Scan for the cell matching the given text and deliver its (x, y) coordinate at center. 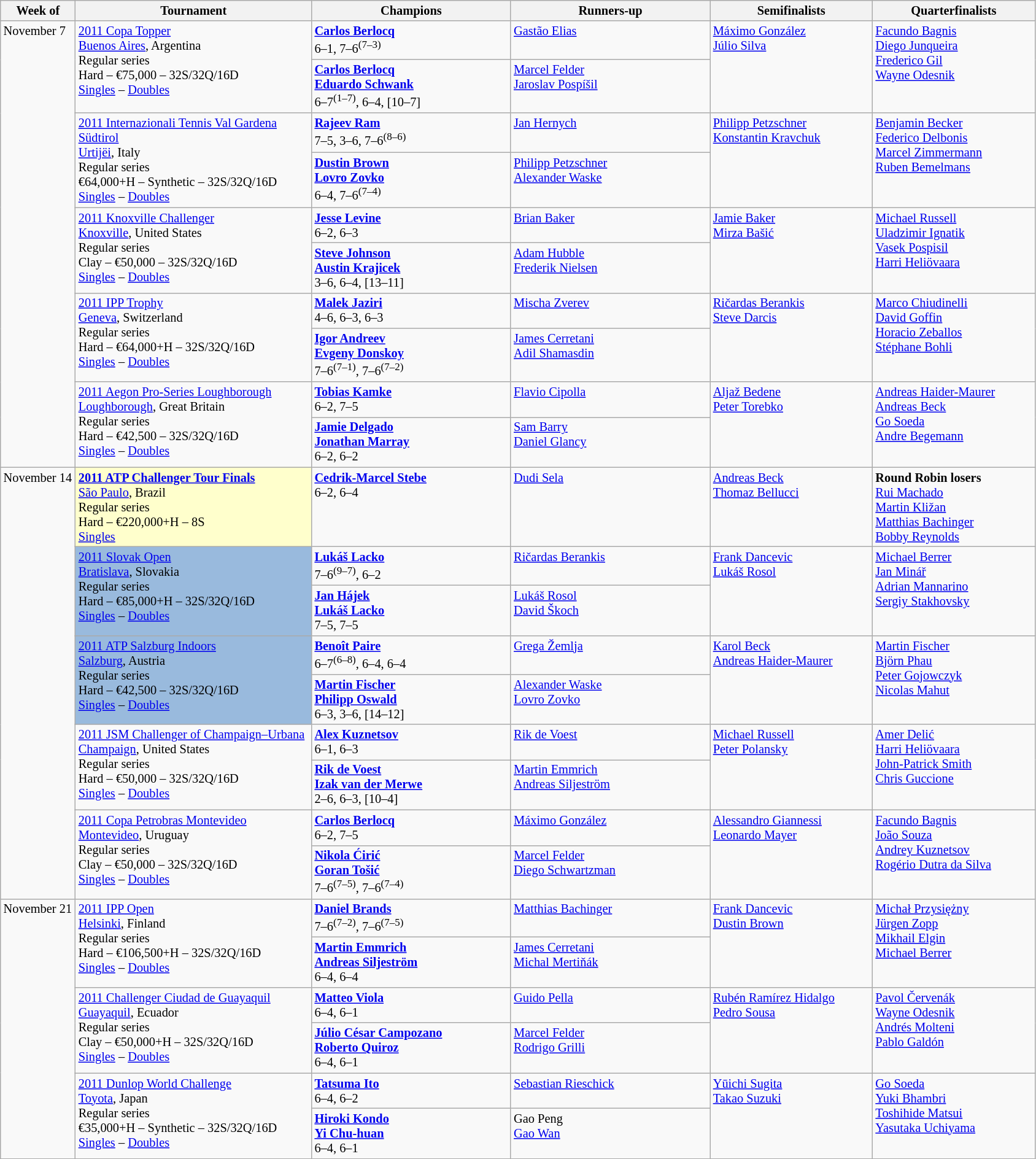
Alexander Waske Lovro Zovko (610, 699)
2011 Aegon Pro-Series Loughborough Loughborough, Great BritainRegular seriesHard – €42,500 – 32S/32Q/16DSingles – Doubles (194, 424)
Máximo González (610, 828)
2011 IPP Open Helsinki, FinlandRegular seriesHard – €106,500+H – 32S/32Q/16DSingles – Doubles (194, 943)
November 7 (38, 244)
Alex Kuznetsov6–1, 6–3 (411, 742)
Round Robin losers Rui Machado Martin Kližan Matthias Bachinger Bobby Reynolds (954, 507)
Máximo González Júlio Silva (792, 67)
Semifinalists (792, 10)
James Cerretani Adil Shamasdin (610, 355)
James Cerretani Michal Mertiňák (610, 963)
Runners-up (610, 10)
Benjamin Becker Federico Delbonis Marcel Zimmermann Ruben Bemelmans (954, 160)
Matteo Viola6–4, 6–1 (411, 1005)
Michael Berrer Jan Minář Adrian Mannarino Sergiy Stakhovsky (954, 591)
Philipp Petzschner Konstantin Kravchuk (792, 160)
Facundo Bagnis João Souza Andrey Kuznetsov Rogério Dutra da Silva (954, 855)
Philipp Petzschner Alexander Waske (610, 179)
Carlos Berlocq6–1, 7–6(7–3) (411, 41)
Malek Jaziri4–6, 6–3, 6–3 (411, 311)
Tatsuma Ito6–4, 6–2 (411, 1091)
2011 JSM Challenger of Champaign–Urbana Champaign, United StatesRegular seriesHard – €50,000 – 32S/32Q/16DSingles – Doubles (194, 767)
Grega Žemlja (610, 654)
Hiroki Kondo Yi Chu-huan6–4, 6–1 (411, 1133)
Quarterfinalists (954, 10)
Steve Johnson Austin Krajicek3–6, 6–4, [13–11] (411, 268)
Ričardas Berankis Steve Darcis (792, 338)
2011 Copa Topper Buenos Aires, ArgentinaRegular seriesHard – €75,000 – 32S/32Q/16DSingles – Doubles (194, 67)
Tournament (194, 10)
Michał Przysiężny Jürgen Zopp Mikhail Elgin Michael Berrer (954, 943)
Mischa Zverev (610, 311)
Facundo Bagnis Diego Junqueira Frederico Gil Wayne Odesnik (954, 67)
2011 Knoxville ChallengerKnoxville, United StatesRegular seriesClay – €50,000 – 32S/32Q/16DSingles – Doubles (194, 250)
Gastão Elias (610, 41)
Lukáš Rosol David Škoch (610, 610)
Martin Emmrich Andreas Siljeström6–4, 6–4 (411, 963)
Marcel Felder Rodrigo Grilli (610, 1048)
Go Soeda Yuki Bhambri Toshihide Matsui Yasutaka Uchiyama (954, 1116)
Cedrik-Marcel Stebe6–2, 6–4 (411, 507)
Michael Russell Uladzimir Ignatik Vasek Pospisil Harri Heliövaara (954, 250)
2011 IPP Trophy Geneva, SwitzerlandRegular seriesHard – €64,000+H – 32S/32Q/16DSingles – Doubles (194, 338)
Rik de Voest Izak van der Merwe2–6, 6–3, [10–4] (411, 785)
Dustin Brown Lovro Zovko6–4, 7–6(7–4) (411, 179)
Marcel Felder Diego Schwartzman (610, 872)
November 21 (38, 1029)
Gao Peng Gao Wan (610, 1133)
Sebastian Rieschick (610, 1091)
Marco Chiudinelli David Goffin Horacio Zeballos Stéphane Bohli (954, 338)
Carlos Berlocq Eduardo Schwank6–7(1–7), 6–4, [10–7] (411, 86)
Frank Dancevic Dustin Brown (792, 943)
Nikola Ćirić Goran Tošić7–6(7–5), 7–6(7–4) (411, 872)
Sam Barry Daniel Glancy (610, 442)
Andreas Beck Thomaz Bellucci (792, 507)
Martin Emmrich Andreas Siljeström (610, 785)
November 14 (38, 683)
Andreas Haider-Maurer Andreas Beck Go Soeda Andre Begemann (954, 424)
Alessandro Giannessi Leonardo Mayer (792, 855)
Benoît Paire6–7(6–8), 6–4, 6–4 (411, 654)
2011 Internazionali Tennis Val Gardena Südtirol Urtijëi, ItalyRegular series€64,000+H – Synthetic – 32S/32Q/16DSingles – Doubles (194, 160)
Jesse Levine6–2, 6–3 (411, 225)
Week of (38, 10)
2011 ATP Challenger Tour Finals São Paulo, BrazilRegular seriesHard – €220,000+H – 8SSingles (194, 507)
Júlio César Campozano Roberto Quiroz6–4, 6–1 (411, 1048)
Rik de Voest (610, 742)
Yūichi Sugita Takao Suzuki (792, 1116)
Flavio Cipolla (610, 399)
2011 Dunlop World Challenge Toyota, JapanRegular series€35,000+H – Synthetic – 32S/32Q/16DSingles – Doubles (194, 1116)
Ričardas Berankis (610, 566)
2011 Copa Petrobras MontevideoMontevideo, UruguayRegular seriesClay – €50,000 – 32S/32Q/16DSingles – Doubles (194, 855)
Michael Russell Peter Polansky (792, 767)
Rubén Ramírez Hidalgo Pedro Sousa (792, 1030)
2011 Challenger Ciudad de Guayaquil Guayaquil, EcuadorRegular seriesClay – €50,000+H – 32S/32Q/16DSingles – Doubles (194, 1030)
Matthias Bachinger (610, 918)
Dudi Sela (610, 507)
Rajeev Ram7–5, 3–6, 7–6(8–6) (411, 133)
Karol Beck Andreas Haider-Maurer (792, 680)
Jan Hájek Lukáš Lacko7–5, 7–5 (411, 610)
Guido Pella (610, 1005)
2011 Slovak Open Bratislava, SlovakiaRegular seriesHard – €85,000+H – 32S/32Q/16DSingles – Doubles (194, 591)
Martin Fischer Björn Phau Peter Gojowczyk Nicolas Mahut (954, 680)
Pavol Červenák Wayne Odesnik Andrés Molteni Pablo Galdón (954, 1030)
Frank Dancevic Lukáš Rosol (792, 591)
Igor Andreev Evgeny Donskoy7–6(7–1), 7–6(7–2) (411, 355)
Daniel Brands7–6(7–2), 7–6(7–5) (411, 918)
Tobias Kamke6–2, 7–5 (411, 399)
Lukáš Lacko7–6(9–7), 6–2 (411, 566)
Champions (411, 10)
Marcel Felder Jaroslav Pospíšil (610, 86)
Jan Hernych (610, 133)
Jamie Delgado Jonathan Marray6–2, 6–2 (411, 442)
Jamie Baker Mirza Bašić (792, 250)
Aljaž Bedene Peter Torebko (792, 424)
Adam Hubble Frederik Nielsen (610, 268)
Martin Fischer Philipp Oswald6–3, 3–6, [14–12] (411, 699)
Brian Baker (610, 225)
2011 ATP Salzburg Indoors Salzburg, AustriaRegular seriesHard – €42,500 – 32S/32Q/16DSingles – Doubles (194, 680)
Amer Delić Harri Heliövaara John-Patrick Smith Chris Guccione (954, 767)
Carlos Berlocq6–2, 7–5 (411, 828)
